Return the [X, Y] coordinate for the center point of the cell that contains the specified text.  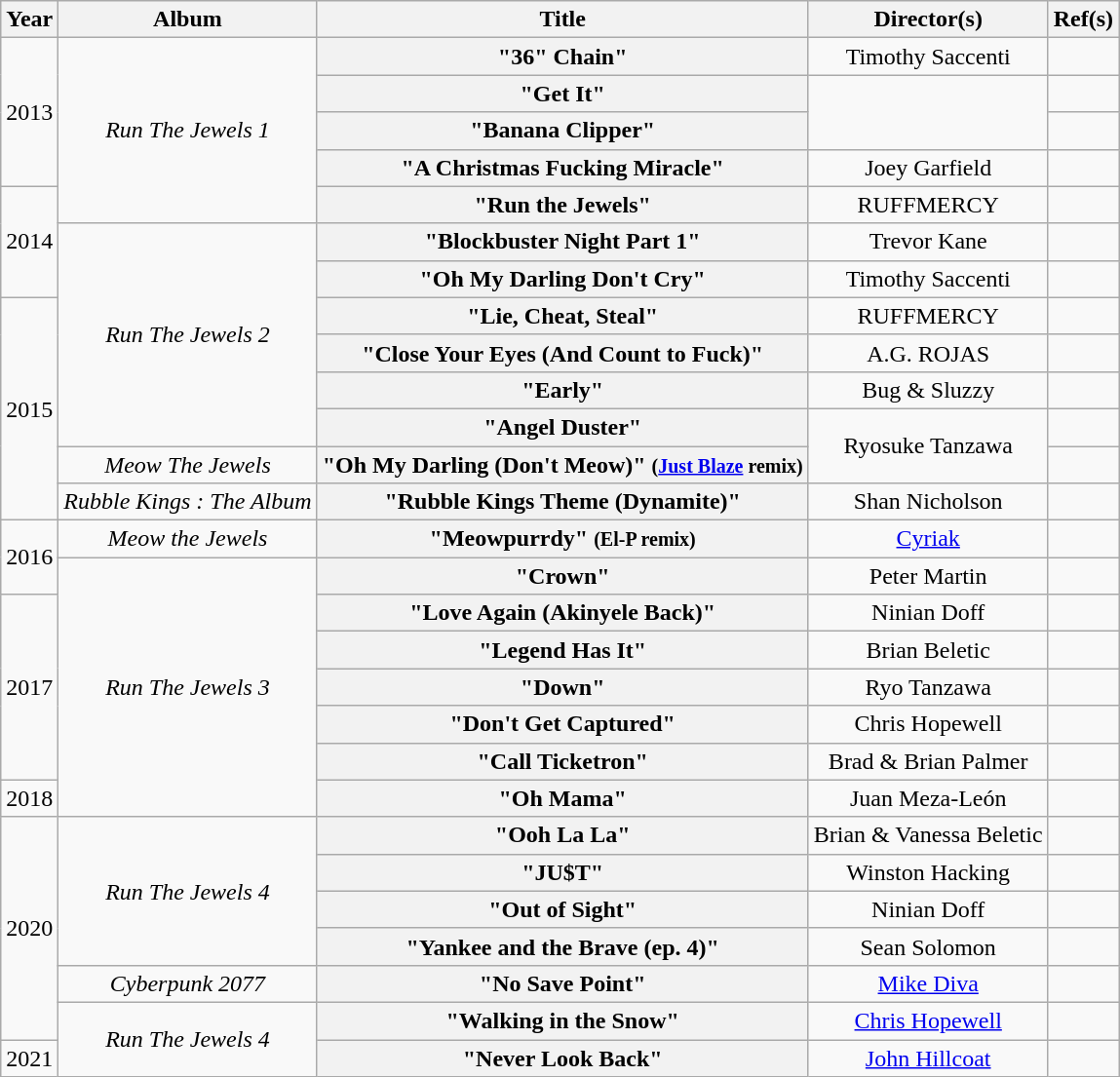
Cyberpunk 2077 [187, 983]
Juan Meza-León [928, 798]
2013 [29, 112]
"A Christmas Fucking Miracle" [562, 168]
Mike Diva [928, 983]
Shan Nicholson [928, 502]
Run The Jewels 2 [187, 334]
2015 [29, 408]
Bug & Sluzzy [928, 390]
"Walking in the Snow" [562, 1020]
"Run the Jewels" [562, 205]
"Legend Has It" [562, 650]
"Banana Clipper" [562, 131]
"Ooh La La" [562, 835]
"Close Your Eyes (And Count to Fuck)" [562, 353]
"Lie, Cheat, Steal" [562, 316]
"Crown" [562, 576]
Meow The Jewels [187, 465]
"Never Look Back" [562, 1058]
Sean Solomon [928, 946]
Title [562, 19]
"No Save Point" [562, 983]
"JU$T" [562, 872]
Ref(s) [1083, 19]
"Oh My Darling Don't Cry" [562, 279]
"Down" [562, 687]
"Oh My Darling (Don't Meow)" (Just Blaze remix) [562, 465]
2021 [29, 1058]
2018 [29, 798]
Winston Hacking [928, 872]
Brian & Vanessa Beletic [928, 835]
"Out of Sight" [562, 909]
"36" Chain" [562, 57]
2016 [29, 558]
"Rubble Kings Theme (Dynamite)" [562, 502]
Brad & Brian Palmer [928, 761]
2017 [29, 687]
John Hillcoat [928, 1058]
Joey Garfield [928, 168]
Year [29, 19]
Ryo Tanzawa [928, 687]
Rubble Kings : The Album [187, 502]
"Call Ticketron" [562, 761]
Ryosuke Tanzawa [928, 445]
A.G. ROJAS [928, 353]
"Blockbuster Night Part 1" [562, 242]
Peter Martin [928, 576]
Album [187, 19]
2020 [29, 928]
Brian Beletic [928, 650]
"Get It" [562, 94]
2014 [29, 242]
Cyriak [928, 539]
Director(s) [928, 19]
Meow the Jewels [187, 539]
Run The Jewels 3 [187, 687]
Trevor Kane [928, 242]
"Angel Duster" [562, 427]
"Don't Get Captured" [562, 724]
"Meowpurrdy" (El-P remix) [562, 539]
Run The Jewels 1 [187, 131]
"Yankee and the Brave (ep. 4)" [562, 946]
"Oh Mama" [562, 798]
"Love Again (Akinyele Back)" [562, 613]
"Early" [562, 390]
